For the text-containing cell, return its midpoint in [X, Y] coordinate format. 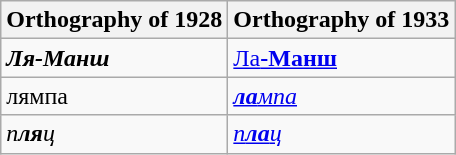
лямпа [114, 96]
Orthography of 1928 [114, 20]
плац [342, 134]
пляц [114, 134]
Ла-Манш [342, 58]
Ля-Манш [114, 58]
Orthography of 1933 [342, 20]
лампа [342, 96]
